Search for the cell housing the specified text and yield its (x, y) center coordinate. 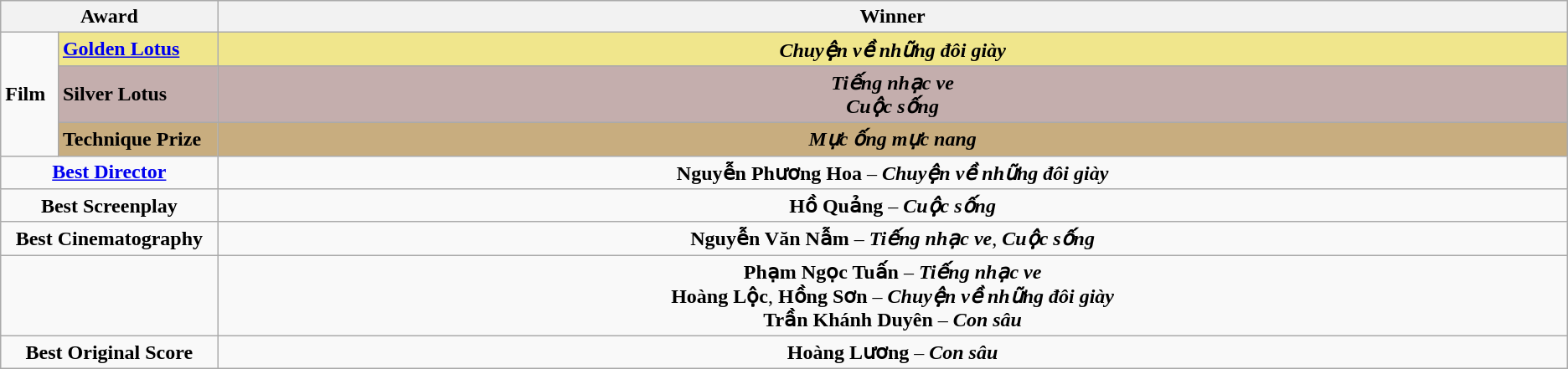
Best Screenplay (109, 206)
Nguyễn Phương Hoa – Chuyện về những đôi giày (893, 172)
Nguyễn Văn Nẫm – Tiếng nhạc ve, Cuộc sống (893, 238)
Best Cinematography (109, 238)
Best Original Score (109, 352)
Award (109, 17)
Film (30, 94)
Phạm Ngọc Tuấn – Tiếng nhạc veHoàng Lộc, Hồng Sơn – Chuyện về những đôi giàyTrần Khánh Duyên – Con sâu (893, 296)
Best Director (109, 172)
Chuyện về những đôi giày (893, 49)
Hồ Quảng – Cuộc sống (893, 206)
Technique Prize (137, 139)
Winner (893, 17)
Silver Lotus (137, 94)
Golden Lotus (137, 49)
Hoàng Lương – Con sâu (893, 352)
Tiếng nhạc veCuộc sống (893, 94)
Mực ống mực nang (893, 139)
